Search for the cell housing the specified text and yield its [X, Y] center coordinate. 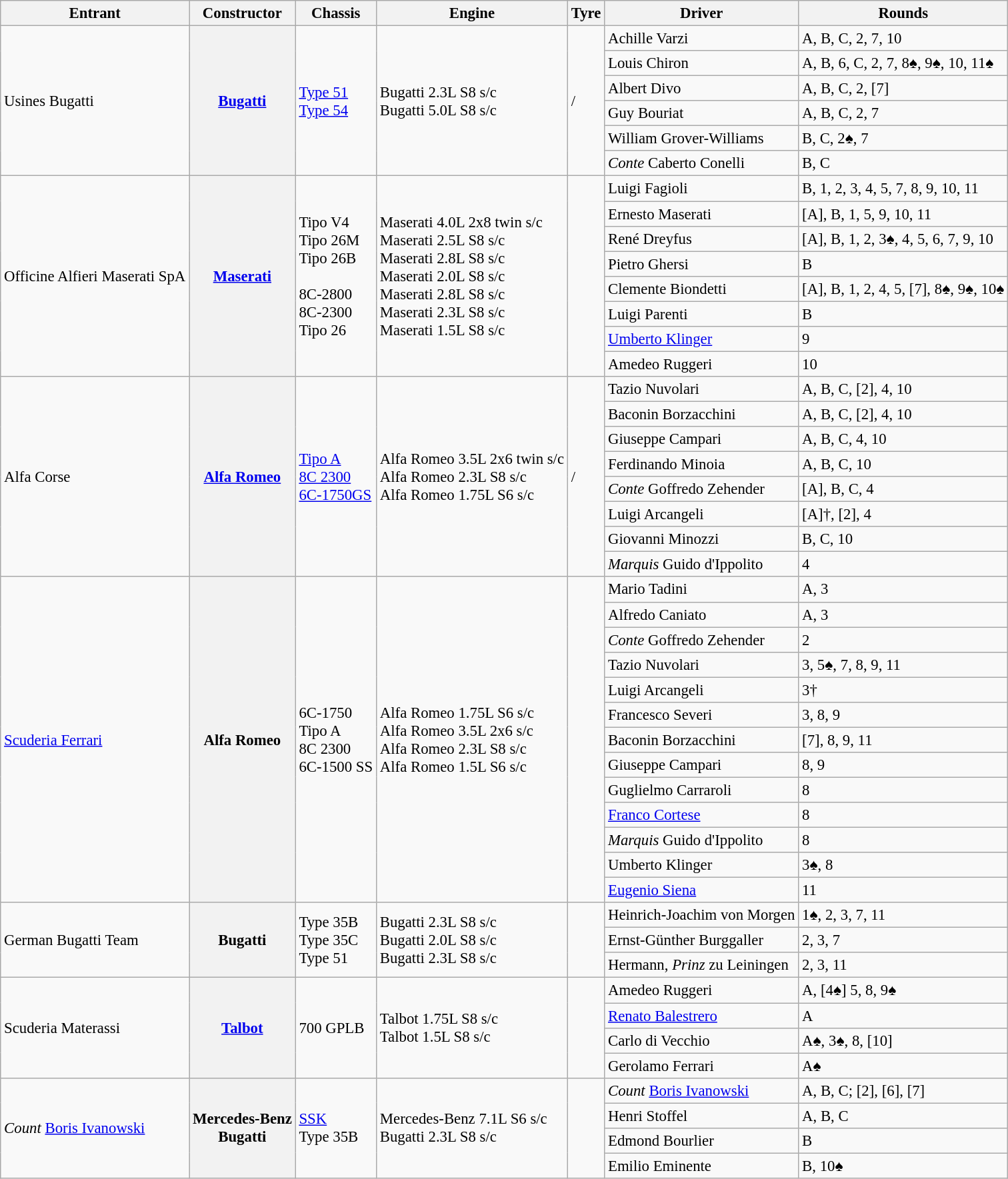
Ernst-Günther Burggaller [701, 940]
1♠, 2, 3, 7, 11 [903, 915]
Albert Divo [701, 89]
Constructor [243, 13]
B, 1, 2, 3, 4, 5, 7, 8, 9, 10, 11 [903, 189]
Scuderia Ferrari [95, 740]
A♠ [903, 1066]
Guy Bouriat [701, 113]
A, B, C, 2, 7 [903, 113]
Eugenio Siena [701, 890]
4 [903, 565]
11 [903, 890]
[A], B, 1, 5, 9, 10, 11 [903, 214]
Ferdinando Minoia [701, 465]
Talbot [243, 1028]
9 [903, 339]
German Bugatti Team [95, 940]
Chassis [336, 13]
A, [4♠] 5, 8, 9♠ [903, 990]
B, C, 2♠, 7 [903, 139]
[A], B, 1, 2, 3♠, 4, 5, 6, 7, 9, 10 [903, 239]
Mercedes-BenzBugatti [243, 1128]
Guglielmo Carraroli [701, 790]
Gerolamo Ferrari [701, 1066]
Achille Varzi [701, 39]
Alfa Romeo 1.75L S6 s/cAlfa Romeo 3.5L 2x6 s/cAlfa Romeo 2.3L S8 s/cAlfa Romeo 1.5L S6 s/c [472, 740]
Mercedes-Benz 7.1L S6 s/cBugatti 2.3L S8 s/c [472, 1128]
2 [903, 640]
SSKType 35B [336, 1128]
B, C [903, 163]
A, B, C, 2, 7, 10 [903, 39]
B, 10♠ [903, 1166]
Type 51Type 54 [336, 101]
Tipo V4Tipo 26MTipo 26B 8C-28008C-2300Tipo 26 [336, 276]
A, B, C, 4, 10 [903, 439]
[A]†, [2], 4 [903, 515]
10 [903, 364]
Luigi Fagioli [701, 189]
2, 3, 11 [903, 966]
Luigi Parenti [701, 314]
6C-1750Tipo A8C 23006C-1500 SS [336, 740]
700 GPLB [336, 1028]
Alfa Romeo 3.5L 2x6 twin s/cAlfa Romeo 2.3L S8 s/cAlfa Romeo 1.75L S6 s/c [472, 477]
Hermann, Prinz zu Leiningen [701, 966]
Alfredo Caniato [701, 614]
Type 35BType 35CType 51 [336, 940]
Louis Chiron [701, 63]
Henri Stoffel [701, 1116]
Entrant [95, 13]
[7], 8, 9, 11 [903, 740]
Franco Cortese [701, 815]
[A], B, 1, 2, 4, 5, [7], 8♠, 9♠, 10♠ [903, 289]
8, 9 [903, 765]
Edmond Bourlier [701, 1141]
3, 5♠, 7, 8, 9, 11 [903, 664]
Ernesto Maserati [701, 214]
Talbot 1.75L S8 s/cTalbot 1.5L S8 s/c [472, 1028]
3♠, 8 [903, 865]
A, B, 6, C, 2, 7, 8♠, 9♠, 10, 11♠ [903, 63]
B, C, 10 [903, 539]
Mario Tadini [701, 590]
A, B, C, 10 [903, 465]
Alfa Corse [95, 477]
Scuderia Materassi [95, 1028]
Tipo A8C 23006C-1750GS [336, 477]
A, B, C [903, 1116]
Maserati [243, 276]
Engine [472, 13]
William Grover-Williams [701, 139]
A [903, 1016]
A, B, C; [2], [6], [7] [903, 1090]
Carlo di Vecchio [701, 1040]
Driver [701, 13]
Pietro Ghersi [701, 264]
Rounds [903, 13]
Clemente Biondetti [701, 289]
Bugatti 2.3L S8 s/cBugatti 2.0L S8 s/cBugatti 2.3L S8 s/c [472, 940]
Francesco Severi [701, 715]
[A], B, C, 4 [903, 489]
A, B, C, 2, [7] [903, 89]
A♠, 3♠, 8, [10] [903, 1040]
Giovanni Minozzi [701, 539]
2, 3, 7 [903, 940]
Emilio Eminente [701, 1166]
Tyre [585, 13]
Heinrich-Joachim von Morgen [701, 915]
Renato Balestrero [701, 1016]
Conte Caberto Conelli [701, 163]
3† [903, 690]
3, 8, 9 [903, 715]
Officine Alfieri Maserati SpA [95, 276]
Usines Bugatti [95, 101]
Bugatti 2.3L S8 s/cBugatti 5.0L S8 s/c [472, 101]
René Dreyfus [701, 239]
